Locate the cell with the specified text and output its [x, y] center coordinate. 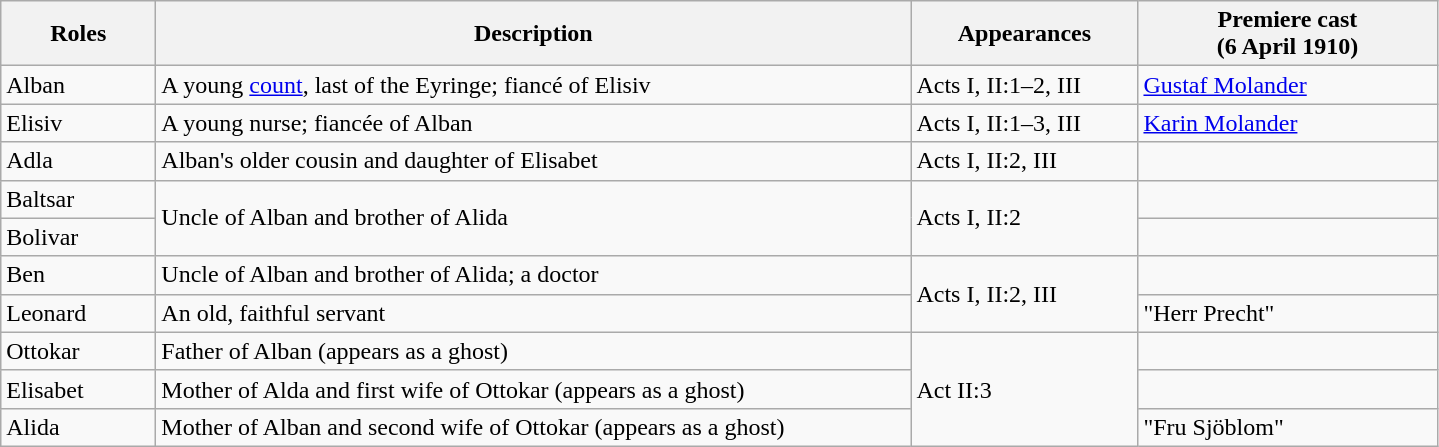
Father of Alban (appears as a ghost) [534, 351]
A young count, last of the Eyringe; fiancé of Elisiv [534, 85]
Karin Molander [1288, 123]
Alban [78, 85]
Acts I, II:1–2, III [1024, 85]
Bolivar [78, 237]
Acts I, II:1–3, III [1024, 123]
A young nurse; fiancée of Alban [534, 123]
Act II:3 [1024, 389]
Adla [78, 161]
An old, faithful servant [534, 313]
Gustaf Molander [1288, 85]
Premiere cast(6 April 1910) [1288, 34]
Alban's older cousin and daughter of Elisabet [534, 161]
Ben [78, 275]
Ottokar [78, 351]
Elisabet [78, 389]
Roles [78, 34]
"Fru Sjöblom" [1288, 427]
Mother of Alda and first wife of Ottokar (appears as a ghost) [534, 389]
Acts I, II:2 [1024, 218]
"Herr Precht" [1288, 313]
Uncle of Alban and brother of Alida; a doctor [534, 275]
Mother of Alban and second wife of Ottokar (appears as a ghost) [534, 427]
Description [534, 34]
Baltsar [78, 199]
Elisiv [78, 123]
Alida [78, 427]
Appearances [1024, 34]
Leonard [78, 313]
Uncle of Alban and brother of Alida [534, 218]
